Determine the [X, Y] coordinate at the center of the cell enclosing the given text.  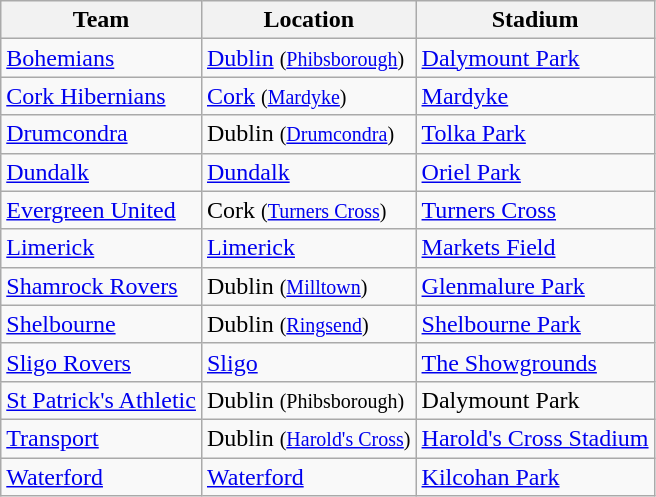
Glenmalure Park [535, 286]
Dublin (Ringsend) [308, 324]
Harold's Cross Stadium [535, 438]
Shelbourne [102, 324]
Bohemians [102, 58]
Sligo [308, 362]
Oriel Park [535, 172]
Tolka Park [535, 134]
Kilcohan Park [535, 477]
Cork (Mardyke) [308, 96]
St Patrick's Athletic [102, 400]
Shelbourne Park [535, 324]
Dublin (Drumcondra) [308, 134]
Mardyke [535, 96]
Drumcondra [102, 134]
Markets Field [535, 248]
Cork Hibernians [102, 96]
Stadium [535, 20]
Transport [102, 438]
Dublin (Harold's Cross) [308, 438]
Sligo Rovers [102, 362]
Dublin (Milltown) [308, 286]
Team [102, 20]
Location [308, 20]
Turners Cross [535, 210]
Evergreen United [102, 210]
Cork (Turners Cross) [308, 210]
Shamrock Rovers [102, 286]
The Showgrounds [535, 362]
